Output the [X, Y] coordinate of the center of the cell containing the given text.  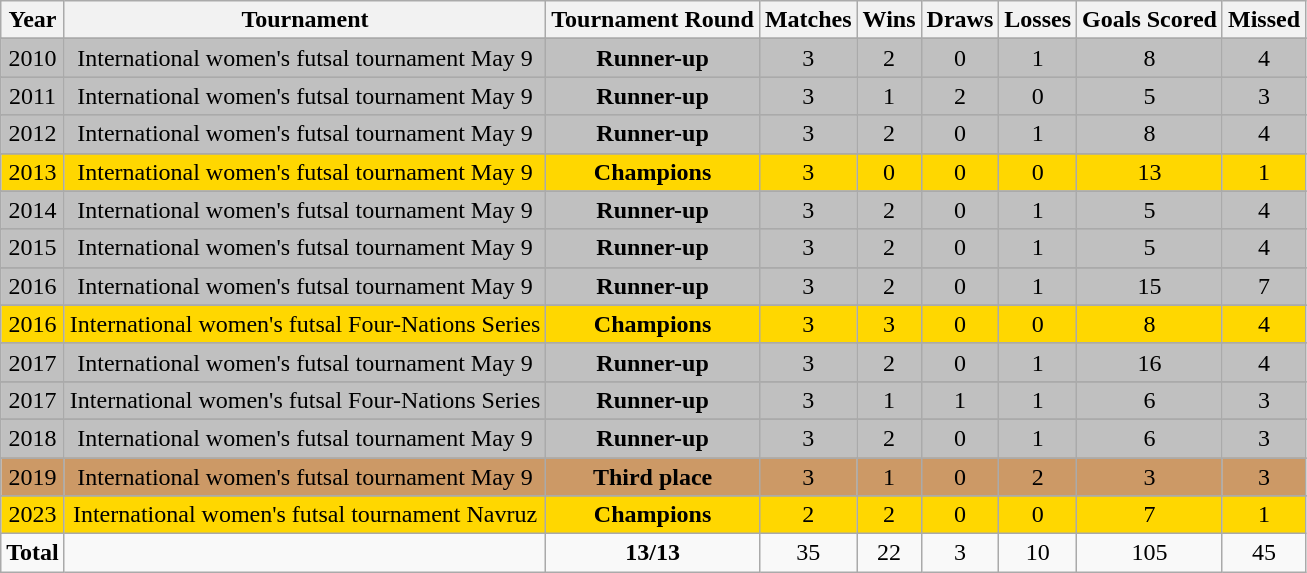
Matches [808, 20]
2010 [33, 58]
35 [808, 553]
22 [889, 553]
Missed [1264, 20]
2015 [33, 248]
Tournament Round [653, 20]
International women's futsal tournament Navruz [304, 515]
10 [1038, 553]
16 [1150, 362]
Wins [889, 20]
Tournament [304, 20]
Total [33, 553]
Losses [1038, 20]
105 [1150, 553]
2023 [33, 515]
Third place [653, 477]
Goals Scored [1150, 20]
2019 [33, 477]
Draws [960, 20]
13 [1150, 172]
2012 [33, 134]
13/13 [653, 553]
2013 [33, 172]
2011 [33, 96]
45 [1264, 553]
15 [1150, 286]
Year [33, 20]
2018 [33, 438]
2014 [33, 210]
